Return the (X, Y) coordinate for the center point of the cell that contains the specified text.  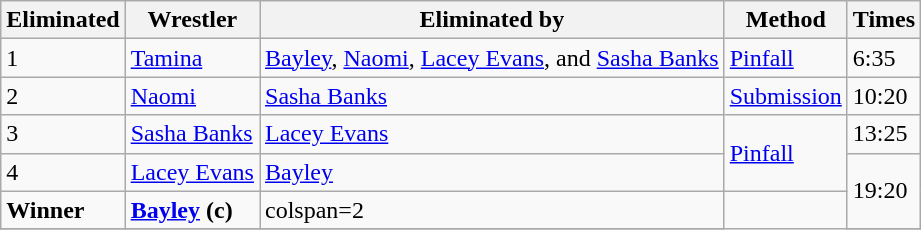
Bayley (c) (192, 210)
1 (63, 58)
Bayley, Naomi, Lacey Evans, and Sasha Banks (492, 58)
Times (884, 20)
2 (63, 96)
Bayley (492, 172)
Wrestler (192, 20)
4 (63, 172)
Method (786, 20)
Eliminated by (492, 20)
3 (63, 134)
6:35 (884, 58)
10:20 (884, 96)
Naomi (192, 96)
Tamina (192, 58)
Winner (63, 210)
Submission (786, 96)
19:20 (884, 191)
Eliminated (63, 20)
colspan=2 (492, 210)
13:25 (884, 134)
